Locate the cell with the specified text and output its (x, y) center coordinate. 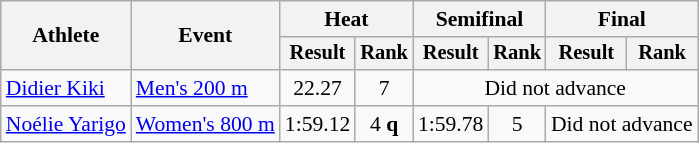
Didier Kiki (66, 88)
22.27 (318, 88)
Event (206, 36)
Final (622, 19)
5 (517, 124)
7 (384, 88)
Noélie Yarigo (66, 124)
4 q (384, 124)
1:59.12 (318, 124)
Semifinal (480, 19)
Women's 800 m (206, 124)
1:59.78 (450, 124)
Heat (346, 19)
Athlete (66, 36)
Men's 200 m (206, 88)
